Provide the [X, Y] coordinate of the cell's center where the given text is located.  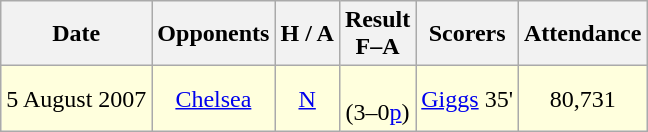
80,731 [583, 98]
Attendance [583, 34]
Scorers [468, 34]
N [307, 98]
Giggs 35' [468, 98]
Chelsea [214, 98]
ResultF–A [377, 34]
Date [76, 34]
Opponents [214, 34]
5 August 2007 [76, 98]
H / A [307, 34]
(3–0p) [377, 98]
